For the text-containing cell, return its midpoint in [x, y] coordinate format. 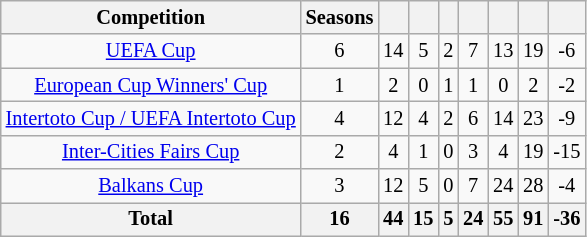
-6 [566, 51]
55 [503, 220]
Balkans Cup [151, 186]
Total [151, 220]
-4 [566, 186]
-15 [566, 152]
European Cup Winners' Cup [151, 85]
Seasons [340, 18]
16 [340, 220]
-36 [566, 220]
Inter-Cities Fairs Cup [151, 152]
28 [533, 186]
23 [533, 119]
44 [393, 220]
-2 [566, 85]
15 [423, 220]
13 [503, 51]
91 [533, 220]
Intertoto Cup / UEFA Intertoto Cup [151, 119]
UEFA Cup [151, 51]
-9 [566, 119]
Competition [151, 18]
